Extract the (X, Y) coordinate from the center of the cell holding the provided text.  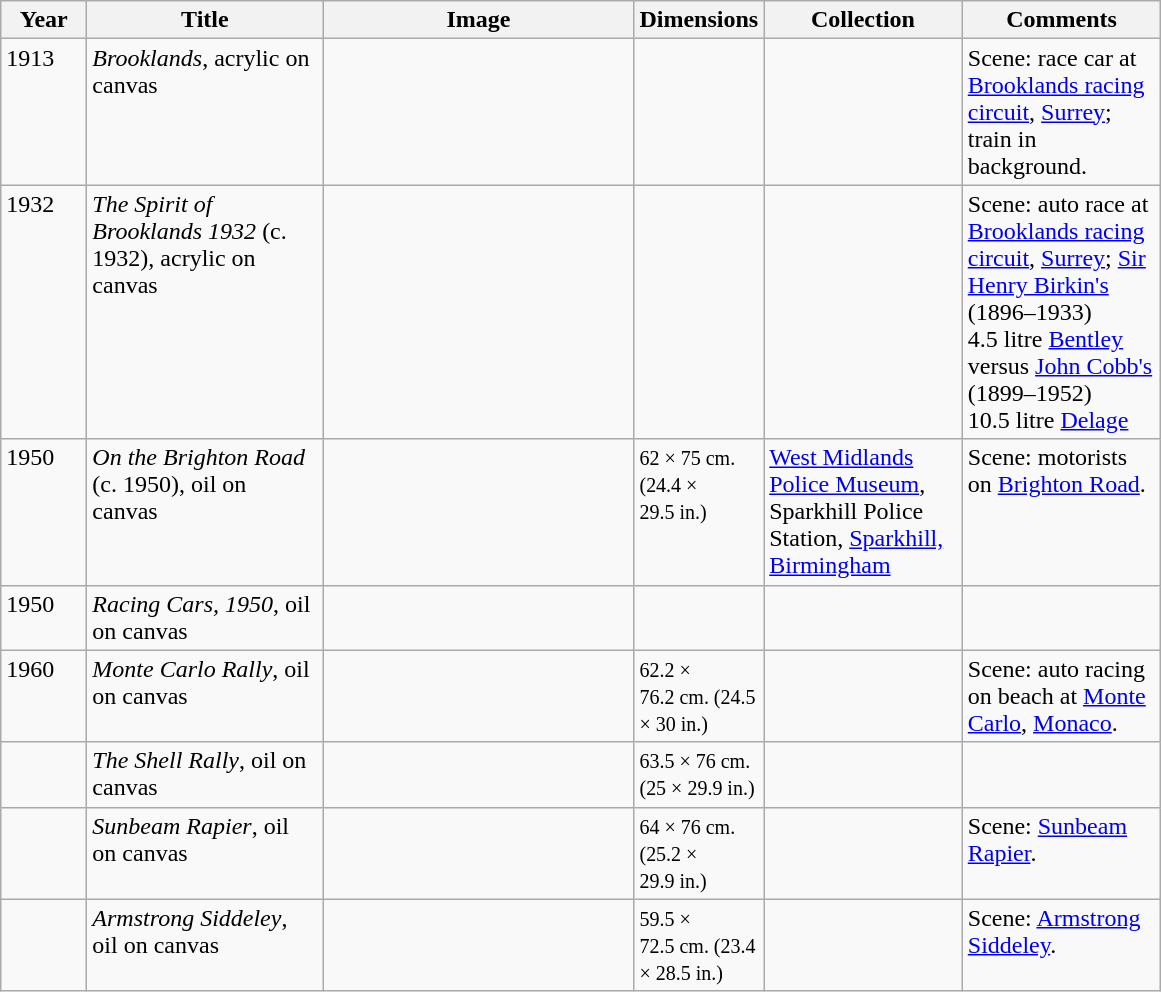
Collection (864, 20)
Image (478, 20)
Year (44, 20)
Sunbeam Rapier, oil on canvas (205, 853)
63.5 × 76 cm. (25 × 29.9 in.) (699, 774)
1960 (44, 696)
62 × 75 cm. (24.4 × 29.5 in.) (699, 512)
Armstrong Siddeley, oil on canvas (205, 945)
Brooklands, acrylic on canvas (205, 112)
The Spirit of Brooklands 1932 (c. 1932), acrylic on canvas (205, 312)
Monte Carlo Rally, oil on canvas (205, 696)
1932 (44, 312)
The Shell Rally, oil on canvas (205, 774)
Scene: Sunbeam Rapier. (1062, 853)
Scene: auto racing on beach at Monte Carlo, Monaco. (1062, 696)
Scene: Armstrong Siddeley. (1062, 945)
62.2 × 76.2 cm. (24.5 × 30 in.) (699, 696)
Dimensions (699, 20)
Title (205, 20)
59.5 × 72.5 cm. (23.4 × 28.5 in.) (699, 945)
West Midlands Police Museum, Sparkhill Police Station, Sparkhill, Birmingham (864, 512)
1913 (44, 112)
On the Brighton Road (c. 1950), oil on canvas (205, 512)
Comments (1062, 20)
64 × 76 cm. (25.2 × 29.9 in.) (699, 853)
Scene: race car at Brooklands racing circuit, Surrey; train in background. (1062, 112)
Scene: motorists on Brighton Road. (1062, 512)
Racing Cars, 1950, oil on canvas (205, 618)
